Search for the cell housing the specified text and yield its (x, y) center coordinate. 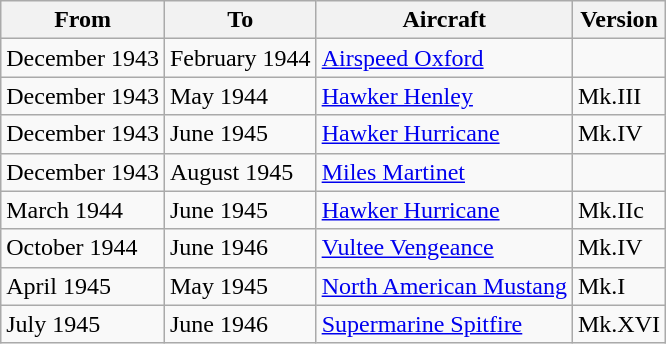
Hawker Henley (444, 96)
Mk.IIc (618, 210)
August 1945 (240, 172)
Mk.III (618, 96)
Aircraft (444, 20)
Mk.I (618, 286)
Miles Martinet (444, 172)
May 1944 (240, 96)
July 1945 (83, 324)
October 1944 (83, 248)
Vultee Vengeance (444, 248)
To (240, 20)
February 1944 (240, 58)
March 1944 (83, 210)
Supermarine Spitfire (444, 324)
Airspeed Oxford (444, 58)
Version (618, 20)
From (83, 20)
North American Mustang (444, 286)
April 1945 (83, 286)
Mk.XVI (618, 324)
May 1945 (240, 286)
